Pinpoint the cell where the given text exists, returning its [X, Y] midpoint coordinate. 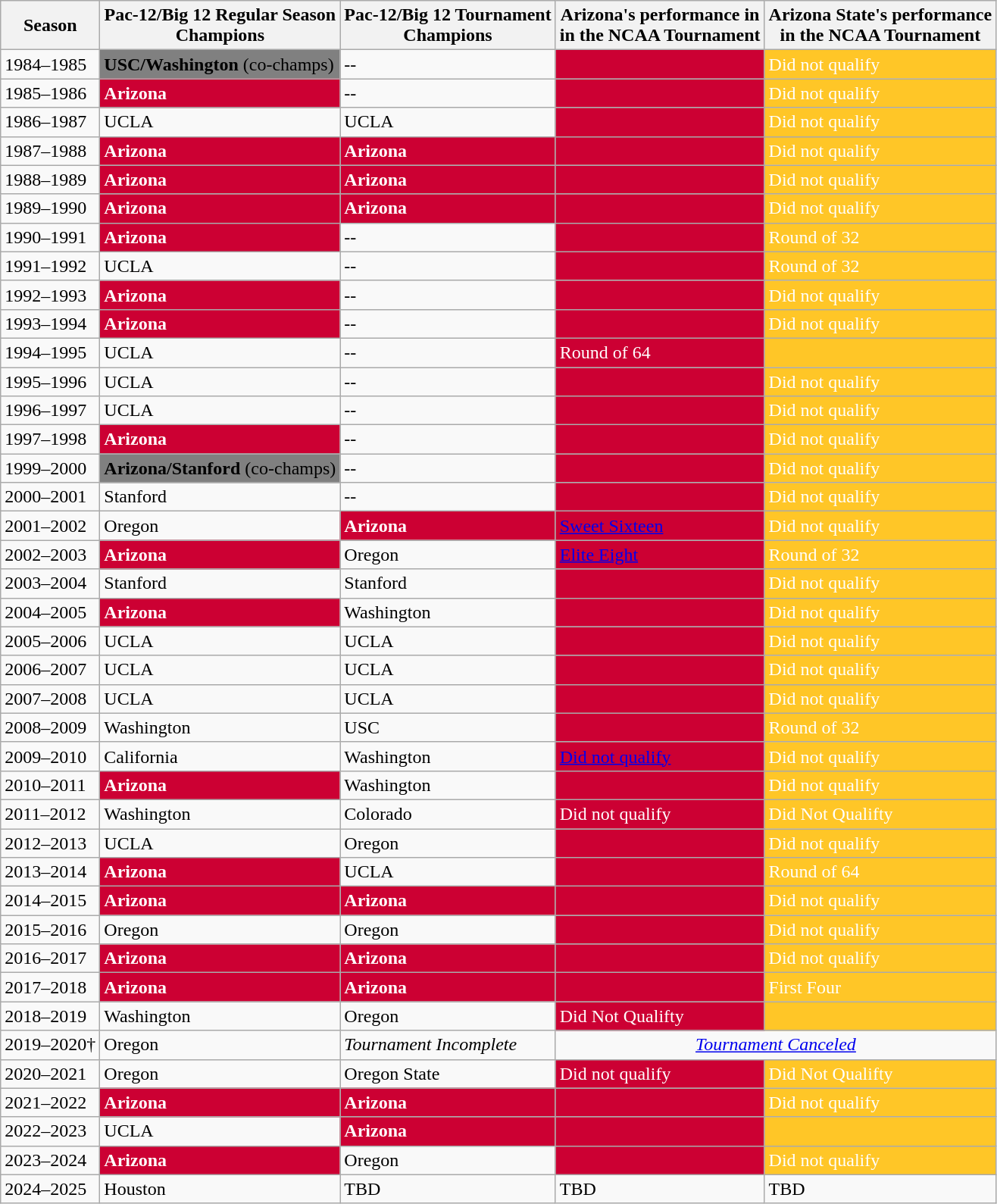
Sweet Sixteen [660, 526]
USC [448, 727]
Elite Eight [660, 555]
1986–1987 [50, 122]
Arizona/Stanford (co-champs) [220, 468]
2023–2024 [50, 1160]
California [220, 756]
2022–2023 [50, 1131]
Season [50, 26]
Colorado [448, 814]
Arizona's performance inin the NCAA Tournament [660, 26]
1990–1991 [50, 237]
2018–2019 [50, 1016]
Pac-12/Big 12 Regular SeasonChampions [220, 26]
2009–2010 [50, 756]
2015–2016 [50, 930]
2013–2014 [50, 872]
Oregon State [448, 1074]
2008–2009 [50, 727]
1988–1989 [50, 180]
1985–1986 [50, 93]
2021–2022 [50, 1102]
1989–1990 [50, 208]
2014–2015 [50, 901]
2006–2007 [50, 670]
1996–1997 [50, 411]
1995–1996 [50, 381]
2011–2012 [50, 814]
2019–2020† [50, 1045]
1984–1985 [50, 64]
2001–2002 [50, 526]
2005–2006 [50, 641]
2017–2018 [50, 987]
1987–1988 [50, 151]
2007–2008 [50, 699]
2012–2013 [50, 843]
First Four [880, 987]
2004–2005 [50, 612]
2020–2021 [50, 1074]
USC/Washington (co-champs) [220, 64]
Tournament Incomplete [448, 1045]
2010–2011 [50, 785]
Pac-12/Big 12 TournamentChampions [448, 26]
2002–2003 [50, 555]
Arizona State's performancein the NCAA Tournament [880, 26]
1993–1994 [50, 324]
2016–2017 [50, 959]
1997–1998 [50, 439]
Houston [220, 1189]
2003–2004 [50, 583]
Tournament Canceled [776, 1045]
1994–1995 [50, 352]
1992–1993 [50, 295]
2000–2001 [50, 497]
1999–2000 [50, 468]
1991–1992 [50, 266]
2024–2025 [50, 1189]
